From the cell containing the given text, extract its center point as [x, y] coordinate. 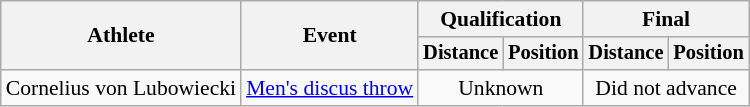
Qualification [500, 19]
Men's discus throw [330, 88]
Final [666, 19]
Athlete [121, 36]
Event [330, 36]
Unknown [500, 88]
Did not advance [666, 88]
Cornelius von Lubowiecki [121, 88]
